Output the (X, Y) coordinate of the center of the cell containing the given text.  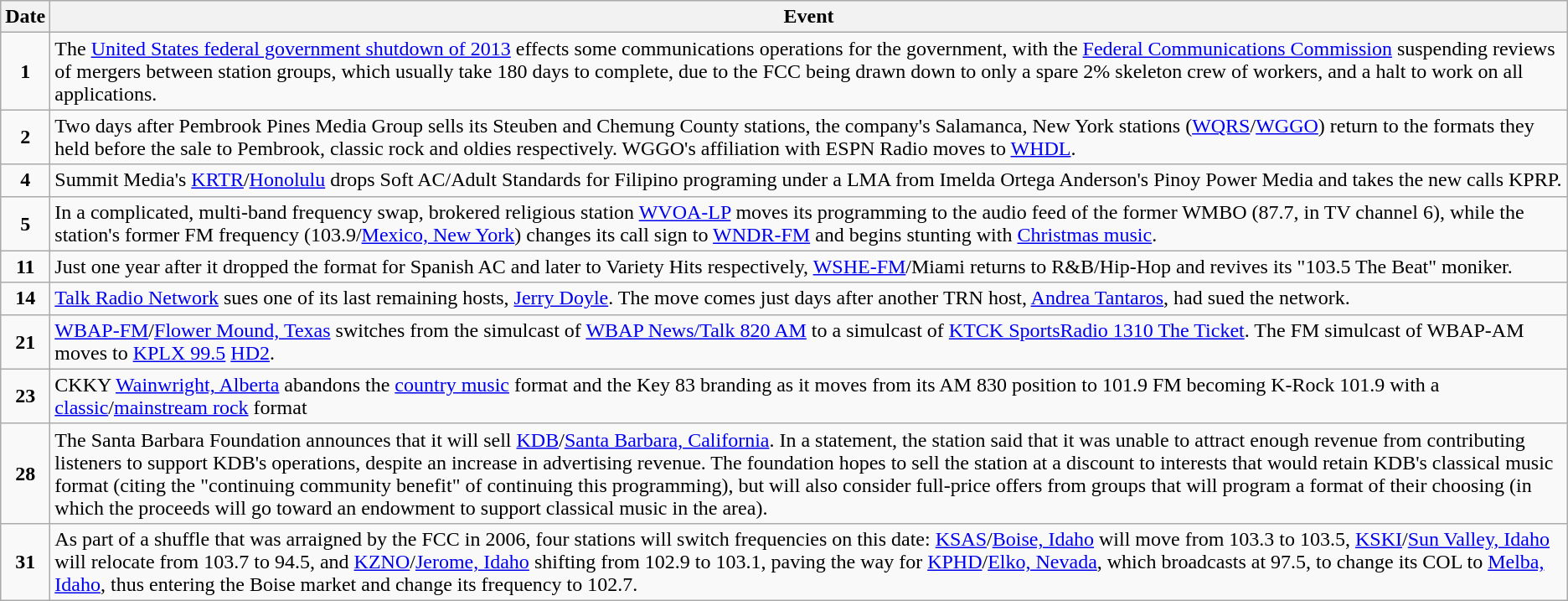
1 (25, 71)
21 (25, 342)
23 (25, 396)
14 (25, 298)
Date (25, 17)
31 (25, 562)
Event (809, 17)
4 (25, 180)
5 (25, 223)
11 (25, 267)
28 (25, 473)
2 (25, 137)
